Find where the given text appears and provide that cell's center as [X, Y] coordinate. 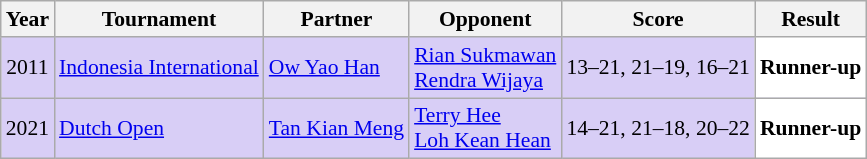
Rian Sukmawan Rendra Wijaya [485, 68]
Score [658, 19]
Year [28, 19]
Indonesia International [159, 68]
Tournament [159, 19]
Opponent [485, 19]
Ow Yao Han [336, 68]
Terry Hee Loh Kean Hean [485, 128]
Tan Kian Meng [336, 128]
2021 [28, 128]
13–21, 21–19, 16–21 [658, 68]
2011 [28, 68]
Result [810, 19]
14–21, 21–18, 20–22 [658, 128]
Partner [336, 19]
Dutch Open [159, 128]
